Provide the [X, Y] coordinate of the cell's center where the given text is located.  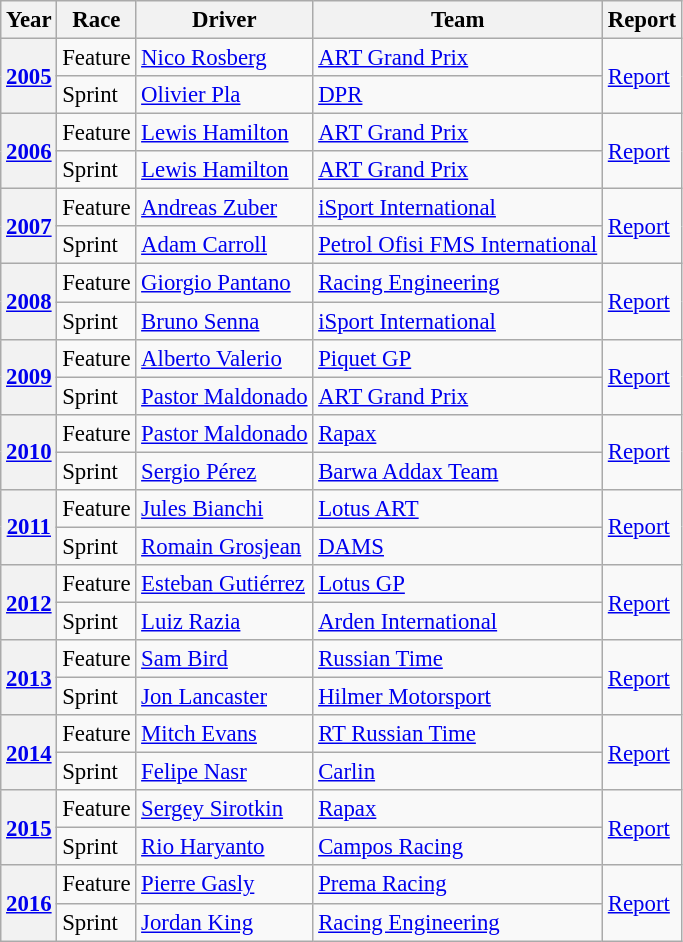
2007 [29, 226]
2011 [29, 528]
Mitch Evans [224, 734]
Driver [224, 20]
Esteban Gutiérrez [224, 584]
Hilmer Motorsport [458, 697]
2005 [29, 76]
DAMS [458, 546]
2006 [29, 152]
2008 [29, 302]
2016 [29, 904]
Andreas Zuber [224, 208]
Sam Bird [224, 659]
Alberto Valerio [224, 358]
Russian Time [458, 659]
Barwa Addax Team [458, 471]
2013 [29, 678]
2015 [29, 828]
Bruno Senna [224, 321]
2012 [29, 602]
DPR [458, 95]
2010 [29, 452]
Piquet GP [458, 358]
Romain Grosjean [224, 546]
Jon Lancaster [224, 697]
Rio Haryanto [224, 847]
RT Russian Time [458, 734]
Team [458, 20]
Olivier Pla [224, 95]
Carlin [458, 772]
Sergio Pérez [224, 471]
Lotus ART [458, 509]
Race [96, 20]
Pierre Gasly [224, 885]
Year [29, 20]
Giorgio Pantano [224, 283]
Lotus GP [458, 584]
Luiz Razia [224, 621]
Arden International [458, 621]
Nico Rosberg [224, 58]
2014 [29, 752]
Jordan King [224, 922]
Felipe Nasr [224, 772]
Campos Racing [458, 847]
Sergey Sirotkin [224, 809]
Jules Bianchi [224, 509]
Petrol Ofisi FMS International [458, 245]
Adam Carroll [224, 245]
2009 [29, 376]
Prema Racing [458, 885]
